Determine the (X, Y) coordinate at the center of the cell enclosing the given text.  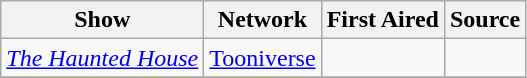
Network (262, 20)
First Aired (382, 20)
Source (484, 20)
The Haunted House (102, 58)
Tooniverse (262, 58)
Show (102, 20)
